Determine the (X, Y) coordinate at the center of the cell enclosing the given text.  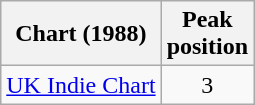
Chart (1988) (81, 34)
Peakposition (207, 34)
UK Indie Chart (81, 85)
3 (207, 85)
